Capture the cell that displays the provided text and extract its [X, Y] central coordinate. 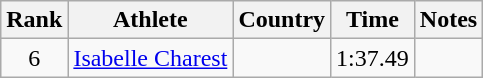
6 [34, 58]
Time [373, 20]
Country [282, 20]
Athlete [150, 20]
1:37.49 [373, 58]
Isabelle Charest [150, 58]
Notes [448, 20]
Rank [34, 20]
